Return the [X, Y] coordinate for the center point of the cell that contains the specified text.  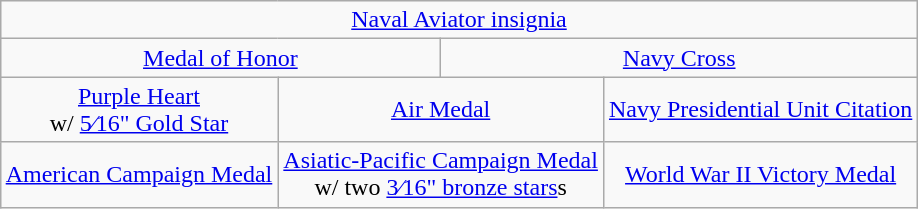
Naval Aviator insignia [459, 20]
Air Medal [441, 110]
Asiatic-Pacific Campaign Medalw/ two 3⁄16" bronze starss [441, 174]
Navy Cross [680, 58]
Purple Heartw/ 5⁄16" Gold Star [139, 110]
Navy Presidential Unit Citation [760, 110]
Medal of Honor [220, 58]
American Campaign Medal [139, 174]
World War II Victory Medal [760, 174]
